Scan for the cell matching the given text and deliver its (x, y) coordinate at center. 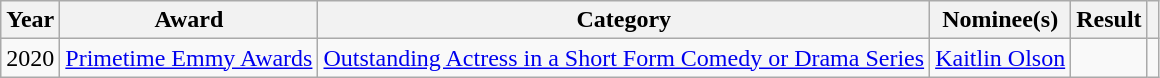
Result (1109, 20)
Category (624, 20)
Year (30, 20)
2020 (30, 58)
Kaitlin Olson (1000, 58)
Nominee(s) (1000, 20)
Primetime Emmy Awards (189, 58)
Outstanding Actress in a Short Form Comedy or Drama Series (624, 58)
Award (189, 20)
